Return the (X, Y) coordinate for the center point of the cell that contains the specified text.  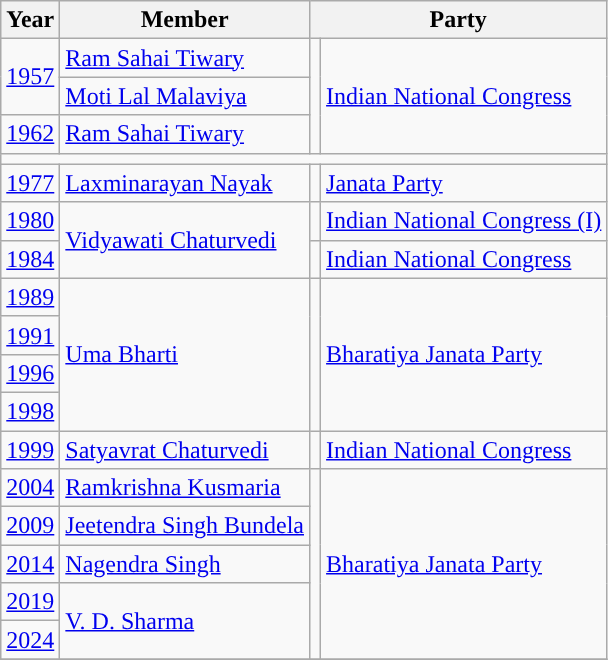
1998 (30, 411)
Year (30, 20)
2019 (30, 602)
Uma Bharti (185, 354)
Jeetendra Singh Bundela (185, 526)
Janata Party (464, 183)
2009 (30, 526)
1999 (30, 449)
1984 (30, 259)
V. D. Sharma (185, 621)
1989 (30, 297)
Nagendra Singh (185, 564)
1977 (30, 183)
1991 (30, 335)
Satyavrat Chaturvedi (185, 449)
2004 (30, 488)
Member (185, 20)
Laxminarayan Nayak (185, 183)
1957 (30, 77)
1996 (30, 373)
Party (458, 20)
2014 (30, 564)
2024 (30, 640)
Indian National Congress (I) (464, 221)
1980 (30, 221)
Vidyawati Chaturvedi (185, 240)
Ramkrishna Kusmaria (185, 488)
1962 (30, 134)
Moti Lal Malaviya (185, 96)
